Scan for the cell matching the given text and deliver its (X, Y) coordinate at center. 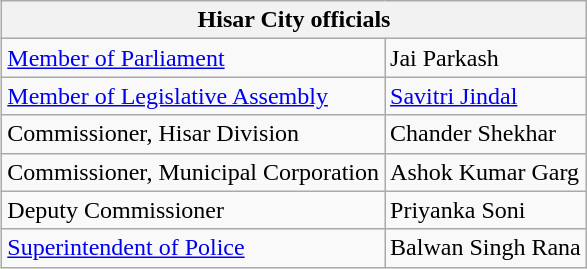
Commissioner, Hisar Division (194, 134)
Savitri Jindal (486, 96)
Priyanka Soni (486, 210)
Jai Parkash (486, 58)
Balwan Singh Rana (486, 248)
Member of Legislative Assembly (194, 96)
Superintendent of Police (194, 248)
Deputy Commissioner (194, 210)
Member of Parliament (194, 58)
Hisar City officials (294, 20)
Commissioner, Municipal Corporation (194, 172)
Chander Shekhar (486, 134)
Ashok Kumar Garg (486, 172)
